Output the [X, Y] coordinate of the center of the cell containing the given text.  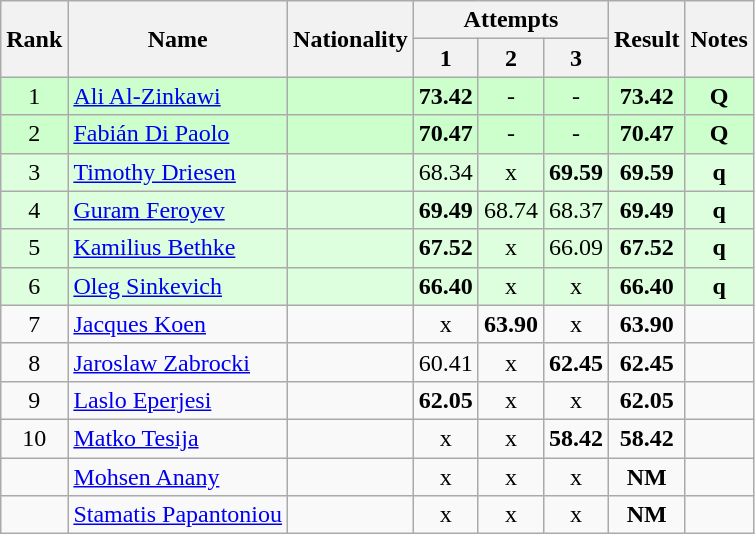
Guram Feroyev [178, 210]
Name [178, 39]
Notes [719, 39]
Mohsen Anany [178, 477]
Oleg Sinkevich [178, 286]
7 [34, 324]
Nationality [351, 39]
Timothy Driesen [178, 172]
Rank [34, 39]
10 [34, 438]
60.41 [446, 362]
8 [34, 362]
4 [34, 210]
6 [34, 286]
Jacques Koen [178, 324]
68.74 [510, 210]
Matko Tesija [178, 438]
5 [34, 248]
Kamilius Bethke [178, 248]
Jaroslaw Zabrocki [178, 362]
Ali Al-Zinkawi [178, 96]
68.37 [576, 210]
66.09 [576, 248]
Attempts [510, 20]
9 [34, 400]
Stamatis Papantoniou [178, 515]
Laslo Eperjesi [178, 400]
Result [647, 39]
68.34 [446, 172]
Fabián Di Paolo [178, 134]
